Find where the given text appears and provide that cell's center as [X, Y] coordinate. 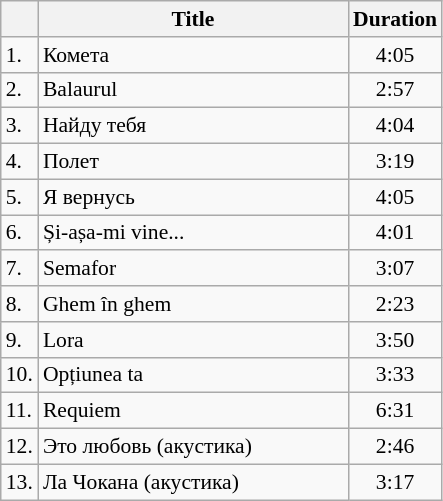
4:01 [395, 233]
4. [20, 162]
Найду тебя [193, 126]
6. [20, 233]
1. [20, 55]
Lora [193, 340]
Și-așa-mi vine... [193, 233]
Полет [193, 162]
2:23 [395, 304]
7. [20, 269]
Duration [395, 19]
Balaurul [193, 90]
3:50 [395, 340]
3:07 [395, 269]
8. [20, 304]
3. [20, 126]
2:57 [395, 90]
Я вернусь [193, 197]
5. [20, 197]
3:33 [395, 375]
3:19 [395, 162]
Это любовь (акустика) [193, 447]
13. [20, 482]
Semafor [193, 269]
2:46 [395, 447]
12. [20, 447]
6:31 [395, 411]
11. [20, 411]
10. [20, 375]
Ла Чокана (акустика) [193, 482]
4:04 [395, 126]
Requiem [193, 411]
Opțiunea ta [193, 375]
9. [20, 340]
Комета [193, 55]
Ghem în ghem [193, 304]
Title [193, 19]
3:17 [395, 482]
2. [20, 90]
